Pinpoint the cell where the given text exists, returning its (X, Y) midpoint coordinate. 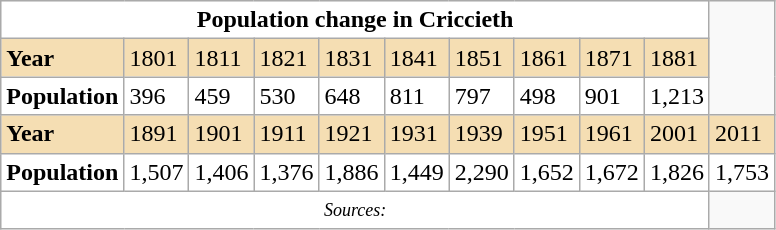
1,406 (222, 172)
Sources: (356, 210)
2,290 (482, 172)
Population change in Criccieth (356, 20)
2001 (676, 134)
1851 (482, 58)
1,213 (676, 96)
1,826 (676, 172)
811 (416, 96)
1861 (546, 58)
2011 (742, 134)
648 (352, 96)
1841 (416, 58)
797 (482, 96)
1,886 (352, 172)
1911 (286, 134)
1801 (156, 58)
459 (222, 96)
1,449 (416, 172)
396 (156, 96)
1951 (546, 134)
530 (286, 96)
1901 (222, 134)
1,376 (286, 172)
1961 (612, 134)
498 (546, 96)
1931 (416, 134)
1891 (156, 134)
1,672 (612, 172)
1921 (352, 134)
1831 (352, 58)
1,507 (156, 172)
901 (612, 96)
1821 (286, 58)
1881 (676, 58)
1,652 (546, 172)
1811 (222, 58)
1871 (612, 58)
1,753 (742, 172)
1939 (482, 134)
